Locate the cell with the specified text and output its [x, y] center coordinate. 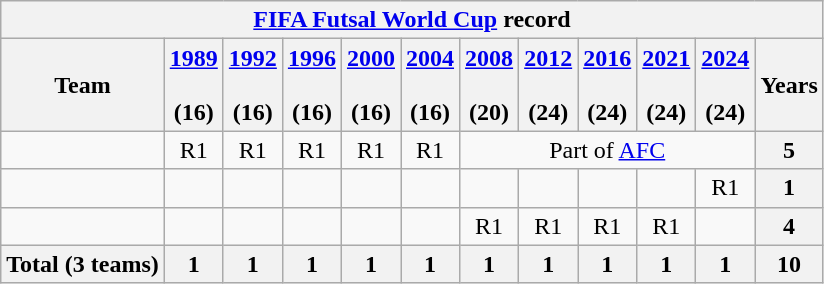
2012(24) [548, 85]
2021(24) [666, 85]
Total (3 teams) [83, 264]
2016(24) [608, 85]
Years [789, 85]
10 [789, 264]
5 [789, 150]
1996(16) [312, 85]
2008(20) [490, 85]
2000(16) [370, 85]
1992(16) [252, 85]
2024(24) [726, 85]
FIFA Futsal World Cup record [412, 20]
Part of AFC [608, 150]
Team [83, 85]
1989(16) [194, 85]
2004(16) [430, 85]
4 [789, 226]
